Return (x, y) of the center of cell containing provided text 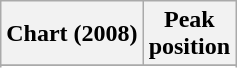
Peakposition (189, 34)
Chart (2008) (72, 34)
